Capture the cell that displays the provided text and extract its (x, y) central coordinate. 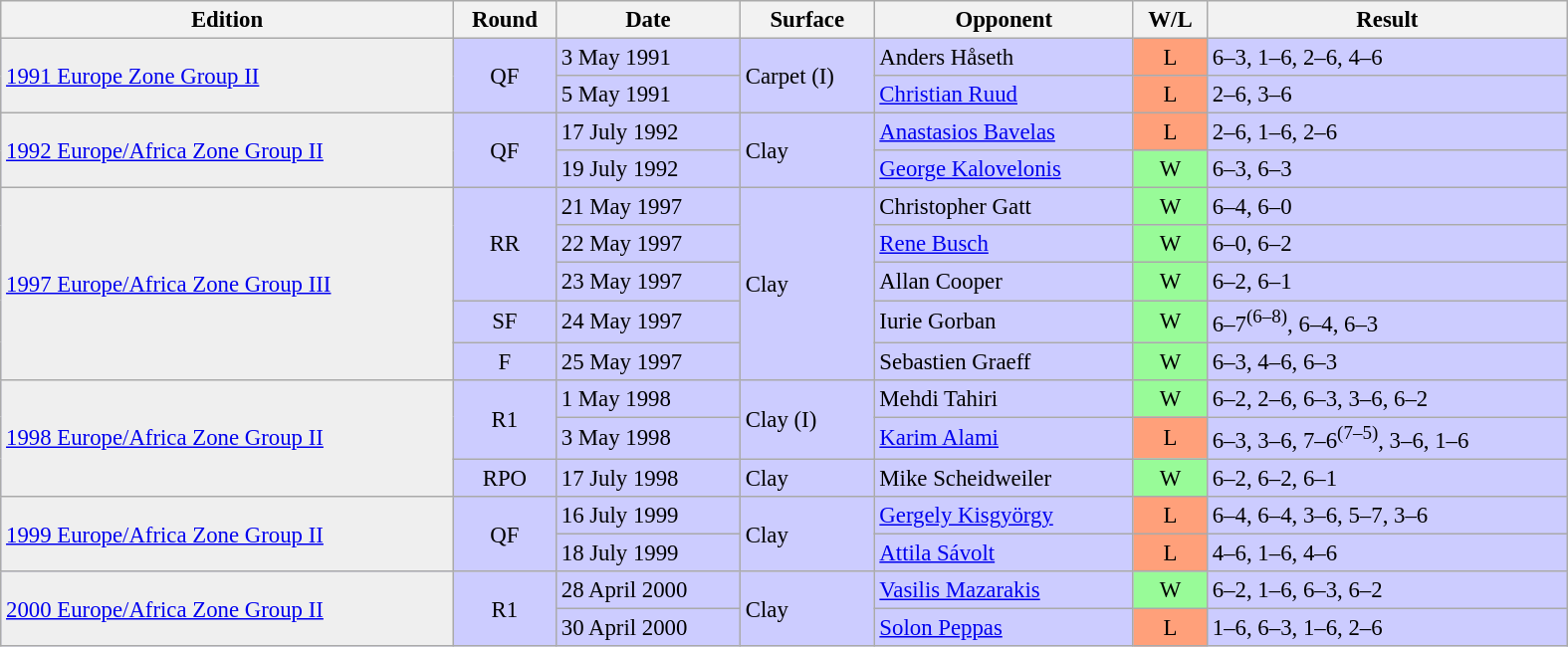
17 July 1998 (647, 478)
Edition (227, 20)
21 May 1997 (647, 207)
1997 Europe/Africa Zone Group III (227, 285)
6–0, 6–2 (1387, 244)
16 July 1999 (647, 516)
Surface (806, 20)
Rene Busch (1004, 244)
Attila Sávolt (1004, 552)
1998 Europe/Africa Zone Group II (227, 438)
Anders Håseth (1004, 58)
Christian Ruud (1004, 95)
4–6, 1–6, 4–6 (1387, 552)
Clay (I) (806, 419)
25 May 1997 (647, 361)
3 May 1991 (647, 58)
17 July 1992 (647, 132)
Round (504, 20)
Gergely Kisgyörgy (1004, 516)
1999 Europe/Africa Zone Group II (227, 534)
F (504, 361)
Carpet (I) (806, 76)
1992 Europe/Africa Zone Group II (227, 151)
2000 Europe/Africa Zone Group II (227, 609)
RPO (504, 478)
18 July 1999 (647, 552)
5 May 1991 (647, 95)
6–3, 4–6, 6–3 (1387, 361)
30 April 2000 (647, 628)
Karim Alami (1004, 438)
6–4, 6–4, 3–6, 5–7, 3–6 (1387, 516)
1–6, 6–3, 1–6, 2–6 (1387, 628)
1991 Europe Zone Group II (227, 76)
6–2, 1–6, 6–3, 6–2 (1387, 590)
Solon Peppas (1004, 628)
1 May 1998 (647, 398)
6–4, 6–0 (1387, 207)
6–7(6–8), 6–4, 6–3 (1387, 322)
6–3, 6–3 (1387, 169)
Result (1387, 20)
Iurie Gorban (1004, 322)
W/L (1170, 20)
24 May 1997 (647, 322)
6–2, 6–1 (1387, 282)
19 July 1992 (647, 169)
Opponent (1004, 20)
6–3, 3–6, 7–6(7–5), 3–6, 1–6 (1387, 438)
Christopher Gatt (1004, 207)
28 April 2000 (647, 590)
RR (504, 245)
Mehdi Tahiri (1004, 398)
Vasilis Mazarakis (1004, 590)
George Kalovelonis (1004, 169)
23 May 1997 (647, 282)
Allan Cooper (1004, 282)
Anastasios Bavelas (1004, 132)
22 May 1997 (647, 244)
6–2, 2–6, 6–3, 3–6, 6–2 (1387, 398)
6–2, 6–2, 6–1 (1387, 478)
3 May 1998 (647, 438)
2–6, 1–6, 2–6 (1387, 132)
2–6, 3–6 (1387, 95)
Date (647, 20)
Sebastien Graeff (1004, 361)
Mike Scheidweiler (1004, 478)
6–3, 1–6, 2–6, 4–6 (1387, 58)
SF (504, 322)
